For the text-containing cell, return its midpoint in [X, Y] coordinate format. 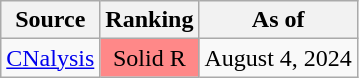
As of [278, 20]
CNalysis [50, 58]
Solid R [150, 58]
Ranking [150, 20]
Source [50, 20]
August 4, 2024 [278, 58]
